Capture the cell that displays the provided text and extract its [X, Y] central coordinate. 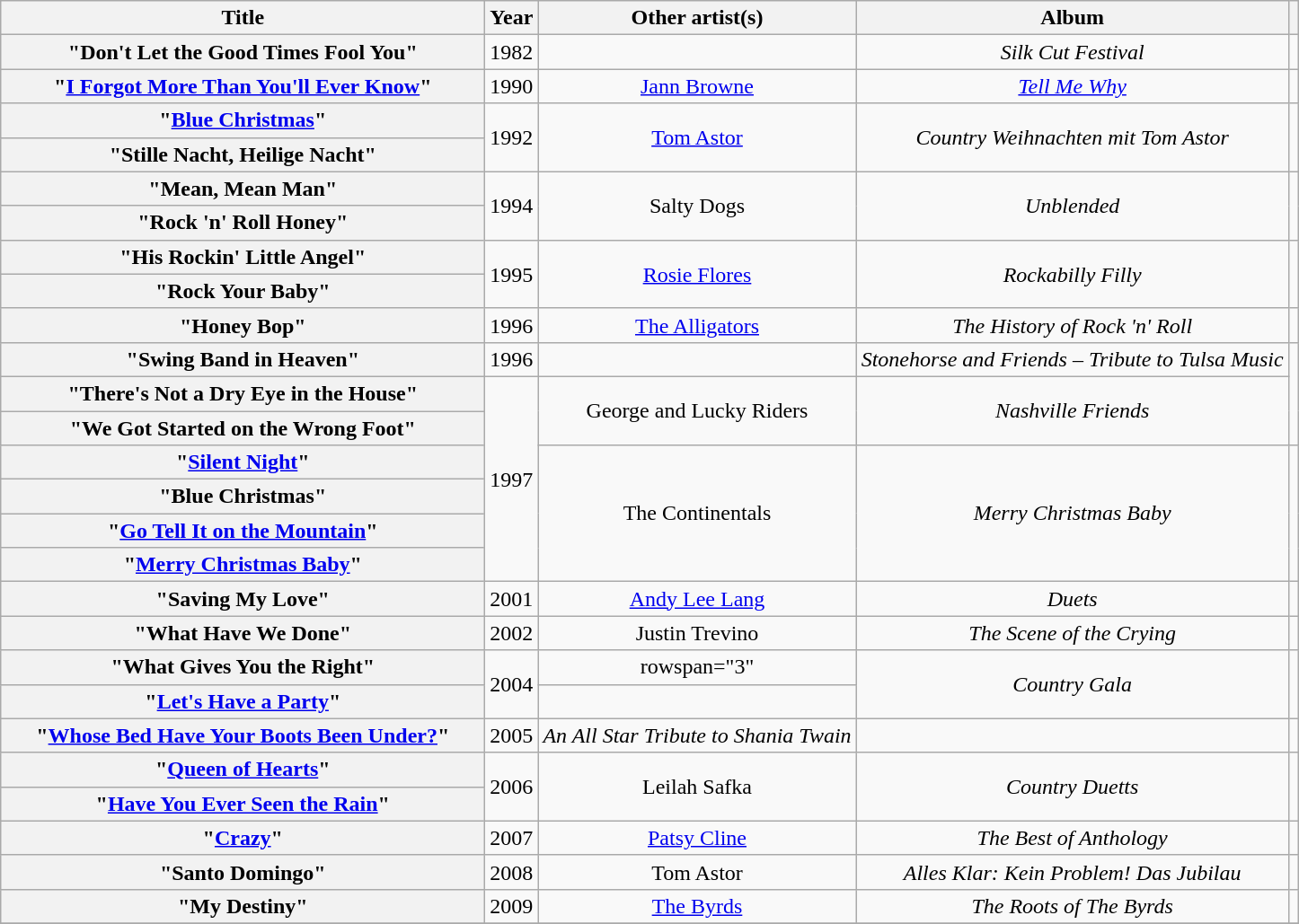
Country Gala [1073, 684]
Country Weihnachten mit Tom Astor [1073, 137]
"Stille Nacht, Heilige Nacht" [243, 154]
Country Duetts [1073, 787]
The Roots of The Byrds [1073, 906]
Year [512, 18]
2002 [512, 633]
2007 [512, 838]
2006 [512, 787]
"Rock Your Baby" [243, 291]
"Don't Let the Good Times Fool You" [243, 52]
Jann Browne [697, 86]
"We Got Started on the Wrong Foot" [243, 428]
"Crazy" [243, 838]
1994 [512, 206]
An All Star Tribute to Shania Twain [697, 735]
Andy Lee Lang [697, 599]
"Queen of Hearts" [243, 770]
Salty Dogs [697, 206]
1997 [512, 479]
The Continentals [697, 514]
Other artist(s) [697, 18]
The Byrds [697, 906]
Merry Christmas Baby [1073, 514]
Leilah Safka [697, 787]
Tell Me Why [1073, 86]
"What Gives You the Right" [243, 667]
"Swing Band in Heaven" [243, 359]
Rockabilly Filly [1073, 274]
Nashville Friends [1073, 410]
2001 [512, 599]
"Have You Ever Seen the Rain" [243, 804]
1990 [512, 86]
The Best of Anthology [1073, 838]
"Santo Domingo" [243, 872]
"Mean, Mean Man" [243, 189]
"There's Not a Dry Eye in the House" [243, 393]
2008 [512, 872]
"Go Tell It on the Mountain" [243, 531]
"Whose Bed Have Your Boots Been Under?" [243, 735]
"Honey Bop" [243, 325]
Title [243, 18]
The Scene of the Crying [1073, 633]
"What Have We Done" [243, 633]
Stonehorse and Friends – Tribute to Tulsa Music [1073, 359]
1982 [512, 52]
1992 [512, 137]
"Silent Night" [243, 462]
Rosie Flores [697, 274]
Patsy Cline [697, 838]
Silk Cut Festival [1073, 52]
1995 [512, 274]
Alles Klar: Kein Problem! Das Jubilau [1073, 872]
Justin Trevino [697, 633]
2009 [512, 906]
"Saving My Love" [243, 599]
"Let's Have a Party" [243, 701]
George and Lucky Riders [697, 410]
Duets [1073, 599]
2004 [512, 684]
"Merry Christmas Baby" [243, 565]
2005 [512, 735]
Unblended [1073, 206]
rowspan="3" [697, 667]
The Alligators [697, 325]
Album [1073, 18]
"His Rockin' Little Angel" [243, 257]
"Rock 'n' Roll Honey" [243, 223]
"I Forgot More Than You'll Ever Know" [243, 86]
"My Destiny" [243, 906]
The History of Rock 'n' Roll [1073, 325]
